Detect which cell encompasses the target text, then output its (X, Y) center coordinate. 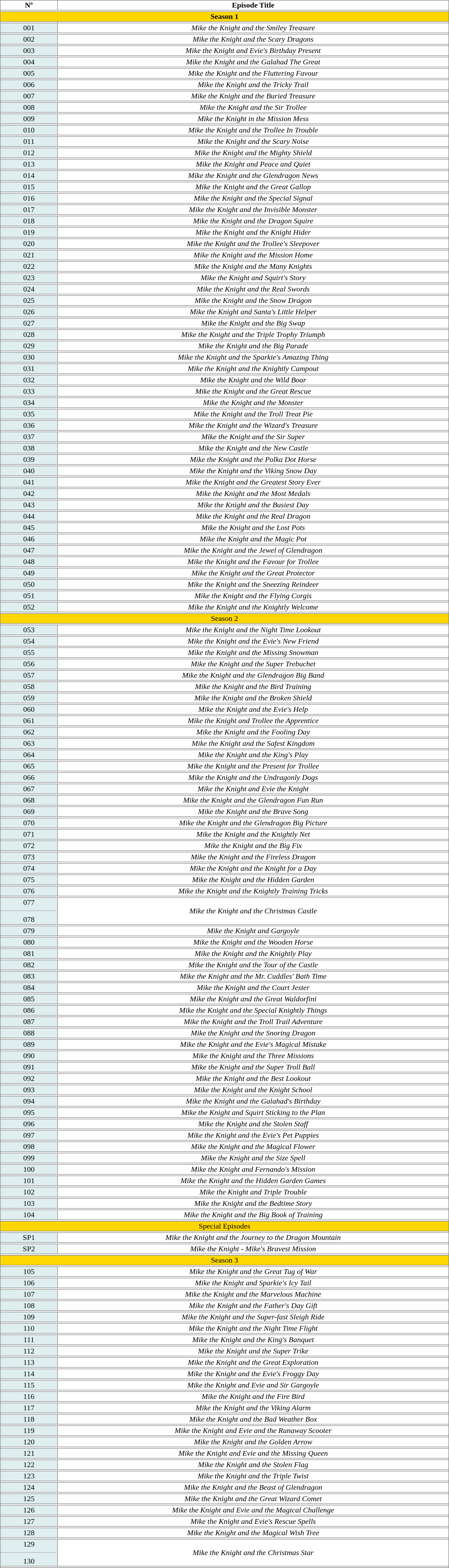
033 (29, 392)
031 (29, 369)
011 (29, 142)
065 (29, 766)
Mike the Knight and the Missing Snowman (253, 653)
101 (29, 1181)
Mike the Knight and the Wooden Horse (253, 942)
Mike the Knight and the Sparkie's Amazing Thing (253, 357)
Mike the Knight and the Galahad's Birthday (253, 1101)
Mike the Knight and Santa's Little Helper (253, 312)
Mike the Knight and the Fireless Dragon (253, 857)
Mike the Knight and the Big Book of Training (253, 1215)
Mike the Knight and the Dragon Squire (253, 221)
071 (29, 834)
114 (29, 1374)
015 (29, 187)
051 (29, 596)
012 (29, 153)
009 (29, 119)
095 (29, 1113)
Mike the Knight and the Golden Arrow (253, 1442)
046 (29, 539)
Mike the Knight and the Night Time Lookout (253, 630)
Mike the Knight and the Knightly Net (253, 834)
029 (29, 346)
Mike the Knight and Peace and Quiet (253, 164)
107 (29, 1294)
Mike the Knight and the Safest Kingdom (253, 744)
Mike the Knight and the Many Knights (253, 267)
Mike the Knight and the Glendragon News (253, 176)
022 (29, 267)
109 (29, 1317)
Mike the Knight and the Real Swords (253, 289)
013 (29, 164)
059 (29, 698)
Mike the Knight and the Busiest Day (253, 505)
SP2 (29, 1249)
026 (29, 312)
Mike the Knight - Mike's Bravest Mission (253, 1249)
081 (29, 954)
Mike the Knight and the Tour of the Castle (253, 965)
055 (29, 653)
Mike the Knight and the Super-fast Sleigh Ride (253, 1317)
044 (29, 516)
052 (29, 607)
020 (29, 244)
050 (29, 585)
Mike the Knight and the Knightly Campout (253, 369)
021 (29, 255)
034 (29, 403)
040 (29, 471)
Mike the Knight and the Flying Corgis (253, 596)
Mike the Knight and the Lost Pots (253, 528)
Mike the Knight and the Mr. Cuddles' Bath Time (253, 976)
Mike the Knight and the Marvelous Machine (253, 1294)
Mike the Knight and the Great Rescue (253, 392)
Mike the Knight and the Galahad The Great (253, 62)
099 (29, 1158)
Mike the Knight and the Scary Noise (253, 142)
Mike the Knight and Evie the Knight (253, 789)
Mike the Knight and the Beast of Glendragon (253, 1488)
Mike the Knight and the Bird Training (253, 687)
061 (29, 721)
Mike the Knight and the Glendragon Big Band (253, 675)
042 (29, 494)
Mike the Knight and the Knightly Welcome (253, 607)
Mike the Knight and the Jewel of Glendragon (253, 551)
Mike the Knight and the Great Protector (253, 573)
Mike the Knight and the Sneezing Reindeer (253, 585)
Mike the Knight and the Knightly Play (253, 954)
001 (29, 28)
105 (29, 1272)
Mike the Knight and the Bedtime Story (253, 1204)
Season 1 (224, 17)
Episode Title (253, 5)
Mike the Knight and the Polka Dot Horse (253, 460)
067 (29, 789)
Mike the Knight and the Monster (253, 403)
Mike the Knight and the King's Banquet (253, 1340)
Mike the Knight and the Wizard's Treasure (253, 426)
Mike the Knight and the Broken Shield (253, 698)
087 (29, 1022)
Mike the Knight and Evie's Rescue Spells (253, 1522)
036 (29, 426)
121 (29, 1453)
108 (29, 1306)
019 (29, 233)
Nº (29, 5)
016 (29, 198)
113 (29, 1363)
126 (29, 1510)
018 (29, 221)
Mike the Knight and the Viking Snow Day (253, 471)
Mike the Knight and Evie and the Magical Challenge (253, 1510)
125 (29, 1499)
115 (29, 1385)
Mike the Knight and the Trollee In Trouble (253, 130)
097 (29, 1135)
124 (29, 1488)
092 (29, 1079)
104 (29, 1215)
Mike the Knight and the Magic Pot (253, 539)
007 (29, 96)
072 (29, 846)
Mike the Knight and the Snow Dragon (253, 301)
Mike the Knight and the Knight School (253, 1090)
Mike the Knight and Squirt's Story (253, 278)
080 (29, 942)
Mike the Knight and the Great Wizard Comet (253, 1499)
091 (29, 1067)
064 (29, 755)
Mike the Knight and the Journey to the Dragon Mountain (253, 1238)
Mike the Knight and the Big Parade (253, 346)
Mike the Knight and the Super Trike (253, 1351)
Mike the Knight and the Buried Treasure (253, 96)
Mike the Knight and the Favour for Trollee (253, 562)
Mike the Knight and the Christmas Castle (253, 911)
127 (29, 1522)
Mike the Knight and the King's Play (253, 755)
Mike the Knight and the Mighty Shield (253, 153)
Mike the Knight and the Evie's Pet Puppies (253, 1135)
Mike the Knight and the Hidden Garden Games (253, 1181)
005 (29, 74)
057 (29, 675)
024 (29, 289)
Mike the Knight and the Invisible Monster (253, 210)
017 (29, 210)
Mike the Knight and the Evie's Magical Mistake (253, 1045)
Mike the Knight and the Knight Hider (253, 233)
089 (29, 1045)
Season 3 (224, 1260)
Mike the Knight and the Big Fix (253, 846)
028 (29, 335)
076 (29, 891)
037 (29, 437)
Mike the Knight and Sparkie's Icy Tail (253, 1283)
123 (29, 1476)
Mike the Knight and the Magical Wish Tree (253, 1533)
Mike the Knight and the Fluttering Favour (253, 74)
002 (29, 39)
Mike the Knight and the New Castle (253, 448)
008 (29, 108)
120 (29, 1442)
118 (29, 1419)
Mike the Knight and the Stolen Staff (253, 1124)
083 (29, 976)
Mike the Knight and Fernando's Mission (253, 1170)
063 (29, 744)
Mike the Knight and Triple Trouble (253, 1192)
Season 2 (224, 619)
Mike the Knight and the Troll Treat Pie (253, 414)
073 (29, 857)
Mike the Knight and the Troll Trail Adventure (253, 1022)
074 (29, 869)
070 (29, 823)
Mike the Knight and the Viking Alarm (253, 1408)
082 (29, 965)
Mike the Knight and the Special Knightly Things (253, 1011)
003 (29, 51)
SP1 (29, 1238)
004 (29, 62)
094 (29, 1101)
100 (29, 1170)
Mike the Knight and the Special Signal (253, 198)
Mike the Knight and Evie and the Runaway Scooter (253, 1431)
Special Episodes (224, 1226)
Mike the Knight and the Christmas Star (253, 1553)
Mike the Knight and the Mission Home (253, 255)
Mike the Knight and Evie and Sir Gargoyle (253, 1385)
Mike the Knight and the Snoring Dragon (253, 1033)
047 (29, 551)
054 (29, 641)
068 (29, 800)
Mike the Knight and the Sir Trollee (253, 108)
Mike the Knight and the Evie's New Friend (253, 641)
058 (29, 687)
035 (29, 414)
086 (29, 1011)
090 (29, 1056)
039 (29, 460)
006 (29, 85)
Mike the Knight and the Real Dragon (253, 516)
103 (29, 1204)
079 (29, 931)
077078 (29, 911)
030 (29, 357)
Mike the Knight and Evie and the Missing Queen (253, 1453)
128 (29, 1533)
096 (29, 1124)
112 (29, 1351)
Mike the Knight and the Glendragon Big Picture (253, 823)
Mike the Knight and the Great Tug of War (253, 1272)
Mike the Knight and the Smiley Treasure (253, 28)
Mike the Knight and the Sir Super (253, 437)
Mike the Knight and the Evie's Help (253, 710)
Mike the Knight and the Knight for a Day (253, 869)
088 (29, 1033)
056 (29, 664)
069 (29, 812)
Mike the Knight and the Big Swap (253, 323)
085 (29, 999)
032 (29, 380)
043 (29, 505)
129130 (29, 1553)
Mike the Knight and the Present for Trollee (253, 766)
023 (29, 278)
Mike the Knight and the Best Lookout (253, 1079)
066 (29, 778)
Mike the Knight and the Fooling Day (253, 732)
Mike the Knight and the Brave Song (253, 812)
117 (29, 1408)
Mike the Knight and the Knightly Training Tricks (253, 891)
Mike the Knight and the Undragonly Dogs (253, 778)
Mike the Knight and the Evie's Froggy Day (253, 1374)
122 (29, 1465)
Mike the Knight and the Greatest Story Ever (253, 482)
041 (29, 482)
093 (29, 1090)
Mike the Knight and the Great Exploration (253, 1363)
111 (29, 1340)
Mike the Knight and the Scary Dragons (253, 39)
Mike the Knight and the Great Gallop (253, 187)
025 (29, 301)
045 (29, 528)
Mike the Knight and the Super Trebuchet (253, 664)
Mike the Knight and the Glendragon Fun Run (253, 800)
049 (29, 573)
Mike the Knight and the Size Spell (253, 1158)
Mike the Knight in the Mission Mess (253, 119)
038 (29, 448)
Mike the Knight and Evie's Birthday Present (253, 51)
Mike the Knight and the Most Medals (253, 494)
Mike the Knight and Gargoyle (253, 931)
110 (29, 1329)
014 (29, 176)
075 (29, 880)
Mike the Knight and the Court Jester (253, 988)
Mike the Knight and the Night Time Flight (253, 1329)
106 (29, 1283)
084 (29, 988)
Mike the Knight and the Magical Flower (253, 1147)
010 (29, 130)
048 (29, 562)
Mike the Knight and Squirt Sticking to the Plan (253, 1113)
053 (29, 630)
Mike the Knight and the Wild Boar (253, 380)
Mike the Knight and Trollee the Apprentice (253, 721)
062 (29, 732)
Mike the Knight and the Hidden Garden (253, 880)
098 (29, 1147)
Mike the Knight and the Great Waldorfini (253, 999)
119 (29, 1431)
Mike the Knight and the Stolen Flag (253, 1465)
Mike the Knight and the Triple Trophy Triumph (253, 335)
Mike the Knight and the Father's Day Gift (253, 1306)
102 (29, 1192)
060 (29, 710)
Mike the Knight and the Trollee's Sleepover (253, 244)
Mike the Knight and the Fire Bird (253, 1397)
Mike the Knight and the Triple Twist (253, 1476)
116 (29, 1397)
Mike the Knight and the Super Troll Ball (253, 1067)
Mike the Knight and the Bad Weather Box (253, 1419)
Mike the Knight and the Tricky Trail (253, 85)
027 (29, 323)
Mike the Knight and the Three Missions (253, 1056)
